Pinpoint the cell where the given text exists, returning its (x, y) midpoint coordinate. 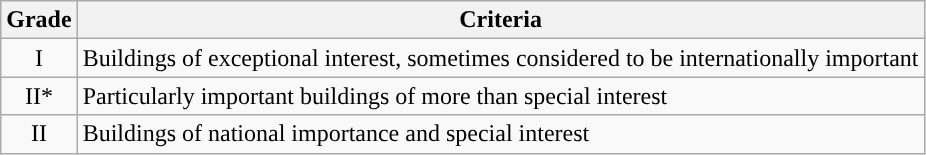
Buildings of national importance and special interest (500, 134)
Buildings of exceptional interest, sometimes considered to be internationally important (500, 58)
Particularly important buildings of more than special interest (500, 96)
II (39, 134)
II* (39, 96)
Criteria (500, 20)
I (39, 58)
Grade (39, 20)
